Pinpoint the cell where the given text exists, returning its [X, Y] midpoint coordinate. 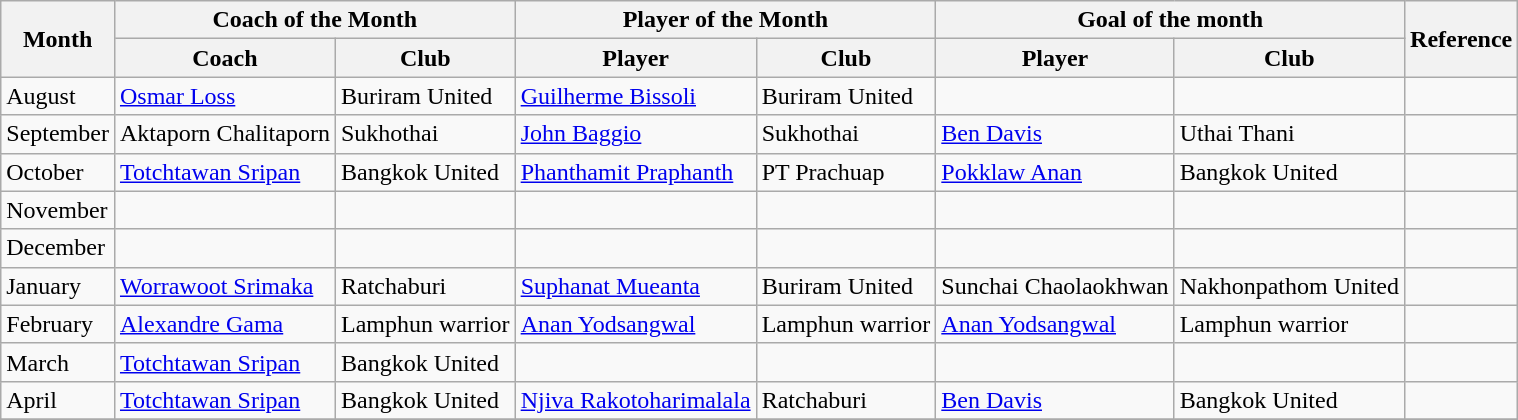
October [58, 172]
Coach of the Month [314, 20]
September [58, 134]
Coach [224, 58]
February [58, 324]
Suphanat Mueanta [636, 286]
January [58, 286]
John Baggio [636, 134]
Sunchai Chaolaokhwan [1055, 286]
Month [58, 39]
March [58, 362]
Guilherme Bissoli [636, 96]
December [58, 248]
November [58, 210]
Pokklaw Anan [1055, 172]
Osmar Loss [224, 96]
Alexandre Gama [224, 324]
Worrawoot Srimaka [224, 286]
Phanthamit Praphanth [636, 172]
Goal of the month [1170, 20]
August [58, 96]
Nakhonpathom United [1289, 286]
Uthai Thani [1289, 134]
Njiva Rakotoharimalala [636, 400]
April [58, 400]
Aktaporn Chalitaporn [224, 134]
Reference [1462, 39]
PT Prachuap [846, 172]
Player of the Month [726, 20]
